Identify which cell holds the provided text, then report its [X, Y] central coordinate. 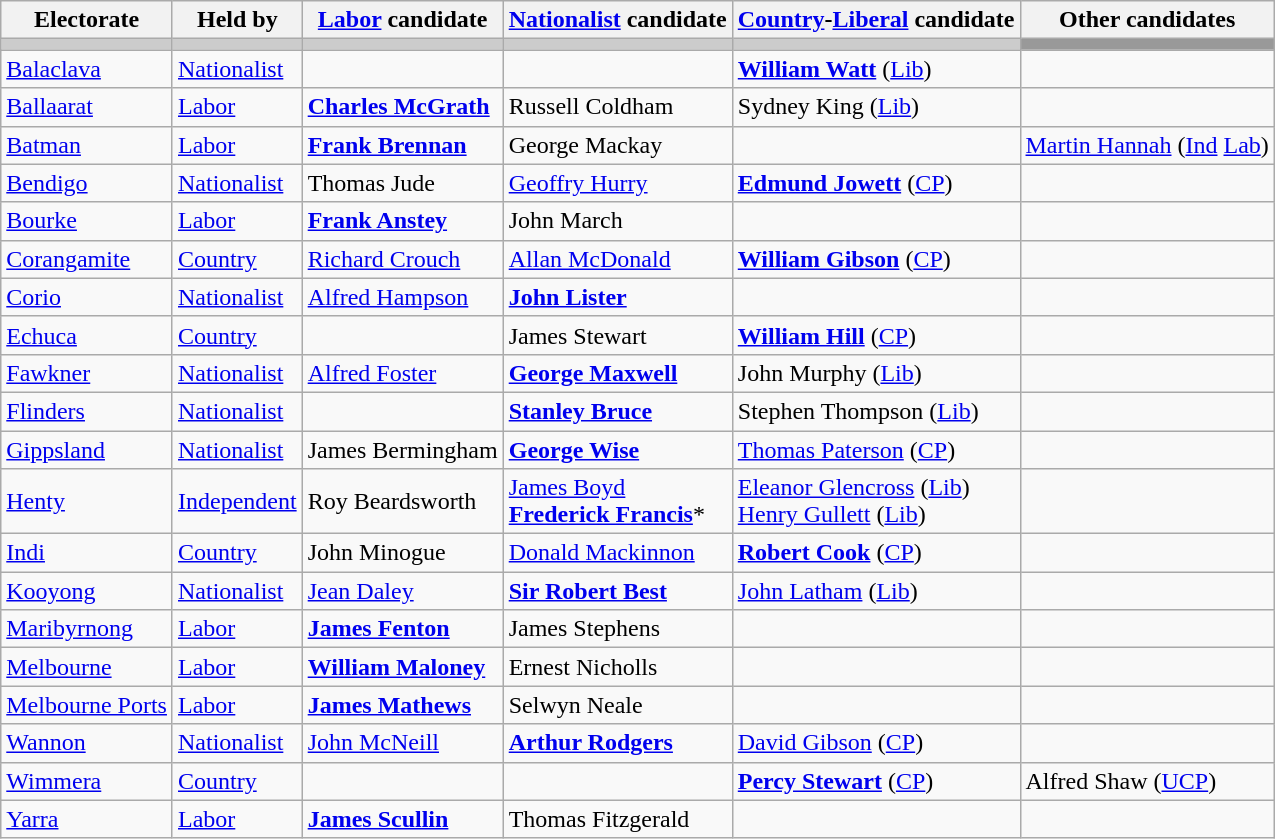
Nationalist candidate [618, 20]
Sydney King (Lib) [876, 107]
Donald Mackinnon [618, 553]
Bourke [87, 221]
Geoffry Hurry [618, 183]
Eleanor Glencross (Lib)Henry Gullett (Lib) [876, 502]
Selwyn Neale [618, 705]
Stanley Bruce [618, 411]
John Latham (Lib) [876, 591]
Bendigo [87, 183]
Jean Daley [402, 591]
Allan McDonald [618, 259]
Corangamite [87, 259]
James Mathews [402, 705]
Thomas Jude [402, 183]
David Gibson (CP) [876, 743]
Alfred Shaw (UCP) [1147, 781]
Maribyrnong [87, 629]
Alfred Hampson [402, 297]
Alfred Foster [402, 373]
Charles McGrath [402, 107]
Batman [87, 145]
John Murphy (Lib) [876, 373]
George Wise [618, 449]
Wannon [87, 743]
Wimmera [87, 781]
Gippsland [87, 449]
William Watt (Lib) [876, 69]
Melbourne Ports [87, 705]
Yarra [87, 819]
Russell Coldham [618, 107]
Arthur Rodgers [618, 743]
Balaclava [87, 69]
Corio [87, 297]
George Mackay [618, 145]
William Gibson (CP) [876, 259]
Roy Beardsworth [402, 502]
James Fenton [402, 629]
Ballaarat [87, 107]
Percy Stewart (CP) [876, 781]
William Hill (CP) [876, 335]
Indi [87, 553]
Sir Robert Best [618, 591]
John McNeill [402, 743]
Independent [237, 502]
William Maloney [402, 667]
Stephen Thompson (Lib) [876, 411]
Flinders [87, 411]
Held by [237, 20]
Country-Liberal candidate [876, 20]
Fawkner [87, 373]
John Lister [618, 297]
Frank Anstey [402, 221]
Thomas Paterson (CP) [876, 449]
James Scullin [402, 819]
Henty [87, 502]
James Stephens [618, 629]
James Stewart [618, 335]
James Bermingham [402, 449]
James BoydFrederick Francis* [618, 502]
Labor candidate [402, 20]
Martin Hannah (Ind Lab) [1147, 145]
Frank Brennan [402, 145]
John Minogue [402, 553]
Electorate [87, 20]
Thomas Fitzgerald [618, 819]
Echuca [87, 335]
Richard Crouch [402, 259]
Melbourne [87, 667]
Other candidates [1147, 20]
George Maxwell [618, 373]
Robert Cook (CP) [876, 553]
Ernest Nicholls [618, 667]
Kooyong [87, 591]
John March [618, 221]
Edmund Jowett (CP) [876, 183]
